Scan for the cell matching the given text and deliver its (x, y) coordinate at center. 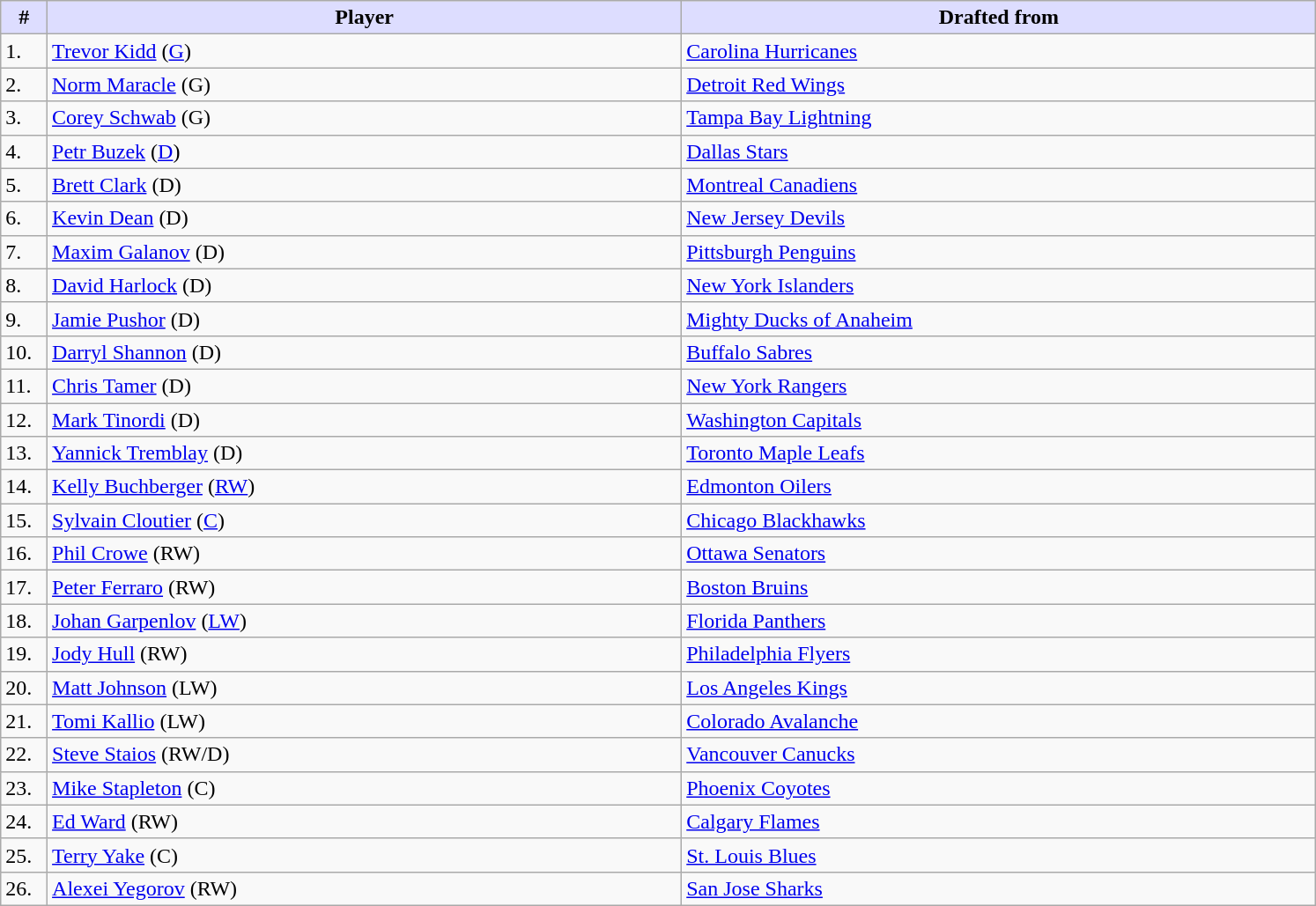
Chris Tamer (D) (365, 386)
Kelly Buchberger (RW) (365, 487)
Philadelphia Flyers (999, 654)
6. (25, 218)
Yannick Tremblay (D) (365, 453)
Dallas Stars (999, 151)
16. (25, 554)
24. (25, 821)
3. (25, 118)
Sylvain Cloutier (C) (365, 520)
13. (25, 453)
Kevin Dean (D) (365, 218)
9. (25, 319)
15. (25, 520)
Colorado Avalanche (999, 721)
17. (25, 587)
New Jersey Devils (999, 218)
Norm Maracle (G) (365, 85)
23. (25, 788)
10. (25, 352)
Steve Staios (RW/D) (365, 755)
22. (25, 755)
David Harlock (D) (365, 285)
Washington Capitals (999, 420)
Boston Bruins (999, 587)
Matt Johnson (LW) (365, 688)
Alexei Yegorov (RW) (365, 888)
Chicago Blackhawks (999, 520)
Ed Ward (RW) (365, 821)
Tampa Bay Lightning (999, 118)
# (25, 18)
Corey Schwab (G) (365, 118)
Carolina Hurricanes (999, 51)
Mark Tinordi (D) (365, 420)
Darryl Shannon (D) (365, 352)
1. (25, 51)
20. (25, 688)
Mike Stapleton (C) (365, 788)
5. (25, 185)
2. (25, 85)
Pittsburgh Penguins (999, 252)
21. (25, 721)
26. (25, 888)
Trevor Kidd (G) (365, 51)
New York Rangers (999, 386)
St. Louis Blues (999, 855)
Calgary Flames (999, 821)
7. (25, 252)
Phoenix Coyotes (999, 788)
Petr Buzek (D) (365, 151)
18. (25, 621)
Terry Yake (C) (365, 855)
Toronto Maple Leafs (999, 453)
14. (25, 487)
Maxim Galanov (D) (365, 252)
Jody Hull (RW) (365, 654)
Peter Ferraro (RW) (365, 587)
Mighty Ducks of Anaheim (999, 319)
Detroit Red Wings (999, 85)
Vancouver Canucks (999, 755)
8. (25, 285)
19. (25, 654)
Tomi Kallio (LW) (365, 721)
New York Islanders (999, 285)
Johan Garpenlov (LW) (365, 621)
11. (25, 386)
San Jose Sharks (999, 888)
4. (25, 151)
25. (25, 855)
Drafted from (999, 18)
Florida Panthers (999, 621)
Edmonton Oilers (999, 487)
12. (25, 420)
Brett Clark (D) (365, 185)
Montreal Canadiens (999, 185)
Jamie Pushor (D) (365, 319)
Player (365, 18)
Buffalo Sabres (999, 352)
Phil Crowe (RW) (365, 554)
Ottawa Senators (999, 554)
Los Angeles Kings (999, 688)
